Find where the given text appears and provide that cell's center as [X, Y] coordinate. 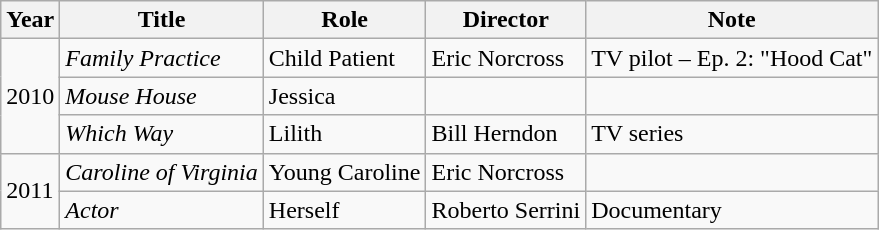
Herself [344, 210]
Which Way [162, 134]
Lilith [344, 134]
Role [344, 20]
2010 [30, 96]
Jessica [344, 96]
Year [30, 20]
Actor [162, 210]
Young Caroline [344, 172]
2011 [30, 191]
Caroline of Virginia [162, 172]
Mouse House [162, 96]
Family Practice [162, 58]
Director [506, 20]
Title [162, 20]
Child Patient [344, 58]
TV pilot – Ep. 2: "Hood Cat" [732, 58]
Documentary [732, 210]
Note [732, 20]
Bill Herndon [506, 134]
TV series [732, 134]
Roberto Serrini [506, 210]
